Search for the cell housing the specified text and yield its (X, Y) center coordinate. 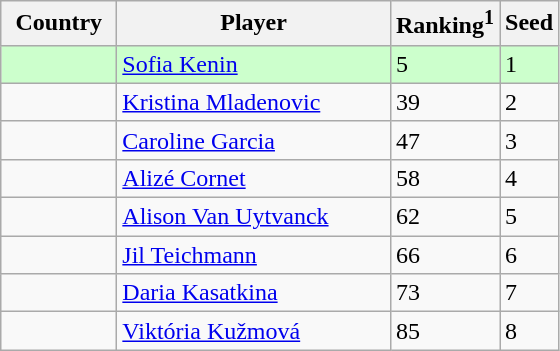
Seed (530, 24)
Alison Van Uytvanck (254, 217)
Jil Teichmann (254, 255)
Alizé Cornet (254, 178)
Player (254, 24)
3 (530, 140)
73 (444, 293)
58 (444, 178)
Sofia Kenin (254, 64)
Kristina Mladenovic (254, 102)
Daria Kasatkina (254, 293)
85 (444, 331)
Caroline Garcia (254, 140)
66 (444, 255)
39 (444, 102)
Ranking1 (444, 24)
Viktória Kužmová (254, 331)
4 (530, 178)
2 (530, 102)
1 (530, 64)
7 (530, 293)
62 (444, 217)
Country (59, 24)
6 (530, 255)
8 (530, 331)
47 (444, 140)
